Determine the (X, Y) coordinate at the center of the cell enclosing the given text.  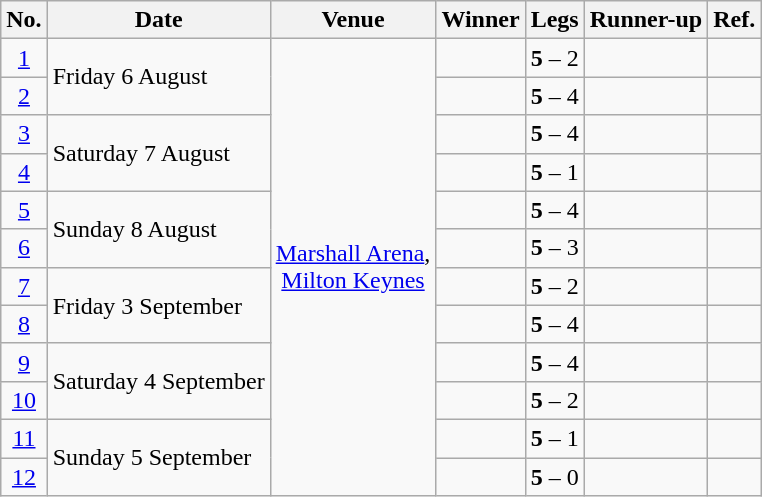
Friday 6 August (158, 77)
5 – 3 (554, 248)
9 (24, 362)
No. (24, 20)
12 (24, 477)
Winner (480, 20)
Venue (353, 20)
11 (24, 438)
Saturday 7 August (158, 153)
Friday 3 September (158, 305)
Legs (554, 20)
7 (24, 286)
Date (158, 20)
Sunday 5 September (158, 457)
1 (24, 58)
10 (24, 400)
5 – 0 (554, 477)
4 (24, 172)
2 (24, 96)
6 (24, 248)
Ref. (734, 20)
Sunday 8 August (158, 229)
Runner-up (646, 20)
5 (24, 210)
3 (24, 134)
Saturday 4 September (158, 381)
8 (24, 324)
Marshall Arena, Milton Keynes (353, 268)
